Scan for the cell matching the given text and deliver its [x, y] coordinate at center. 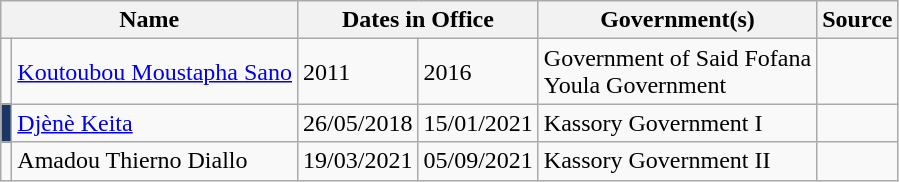
Djènè Keita [155, 123]
Koutoubou Moustapha Sano [155, 72]
Government(s) [677, 20]
2011 [358, 72]
15/01/2021 [478, 123]
Dates in Office [418, 20]
26/05/2018 [358, 123]
Amadou Thierno Diallo [155, 161]
Kassory Government II [677, 161]
05/09/2021 [478, 161]
19/03/2021 [358, 161]
Government of Said FofanaYoula Government [677, 72]
Name [150, 20]
Source [858, 20]
Kassory Government I [677, 123]
2016 [478, 72]
